Scan for the cell matching the given text and deliver its [x, y] coordinate at center. 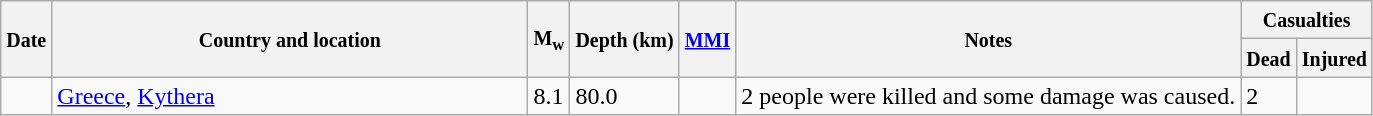
Notes [988, 39]
8.1 [549, 96]
Date [26, 39]
Greece, Kythera [290, 96]
2 people were killed and some damage was caused. [988, 96]
2 [1269, 96]
Mw [549, 39]
Casualties [1307, 20]
Country and location [290, 39]
Injured [1334, 58]
Dead [1269, 58]
80.0 [624, 96]
Depth (km) [624, 39]
MMI [708, 39]
